Output the (x, y) coordinate of the center of the cell containing the given text.  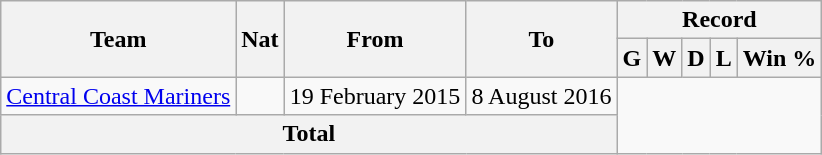
19 February 2015 (375, 96)
Team (118, 39)
Record (720, 20)
L (724, 58)
G (632, 58)
W (664, 58)
Total (309, 134)
Nat (260, 39)
To (542, 39)
D (696, 58)
Central Coast Mariners (118, 96)
8 August 2016 (542, 96)
From (375, 39)
Win % (780, 58)
